Search for the cell housing the specified text and yield its [x, y] center coordinate. 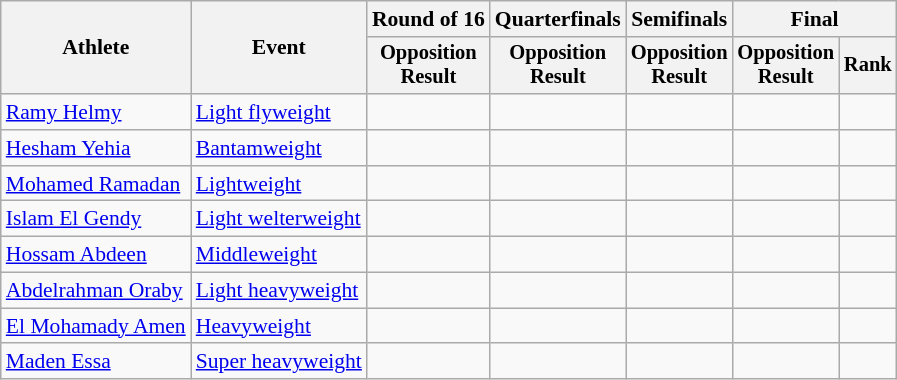
Maden Essa [96, 362]
Light welterweight [279, 219]
El Mohamady Amen [96, 326]
Light flyweight [279, 112]
Abdelrahman Oraby [96, 291]
Athlete [96, 48]
Hesham Yehia [96, 148]
Super heavyweight [279, 362]
Hossam Abdeen [96, 255]
Semifinals [680, 19]
Round of 16 [428, 19]
Ramy Helmy [96, 112]
Mohamed Ramadan [96, 184]
Light heavyweight [279, 291]
Middleweight [279, 255]
Bantamweight [279, 148]
Final [814, 19]
Islam El Gendy [96, 219]
Rank [868, 66]
Event [279, 48]
Heavyweight [279, 326]
Lightweight [279, 184]
Quarterfinals [558, 19]
